From the cell containing the given text, extract its center point as [x, y] coordinate. 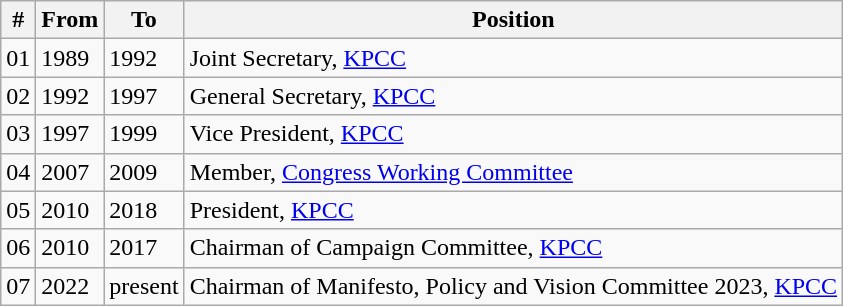
2007 [70, 172]
1999 [144, 134]
Position [513, 20]
Member, Congress Working Committee [513, 172]
2017 [144, 248]
02 [18, 96]
present [144, 286]
Vice President, KPCC [513, 134]
Chairman of Campaign Committee, KPCC [513, 248]
2018 [144, 210]
1989 [70, 58]
Joint Secretary, KPCC [513, 58]
Chairman of Manifesto, Policy and Vision Committee 2023, KPCC [513, 286]
# [18, 20]
05 [18, 210]
06 [18, 248]
General Secretary, KPCC [513, 96]
President, KPCC [513, 210]
2009 [144, 172]
03 [18, 134]
07 [18, 286]
From [70, 20]
2022 [70, 286]
04 [18, 172]
To [144, 20]
01 [18, 58]
